Extract the (x, y) coordinate from the center of the cell holding the provided text.  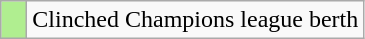
Clinched Champions league berth (196, 20)
